Detect which cell encompasses the target text, then output its (X, Y) center coordinate. 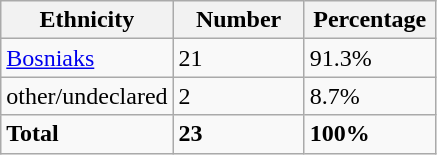
91.3% (370, 58)
8.7% (370, 96)
Ethnicity (87, 20)
Total (87, 134)
Number (238, 20)
2 (238, 96)
100% (370, 134)
21 (238, 58)
other/undeclared (87, 96)
Percentage (370, 20)
23 (238, 134)
Bosniaks (87, 58)
